Search for the cell housing the specified text and yield its (x, y) center coordinate. 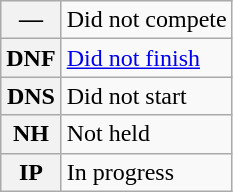
— (31, 20)
IP (31, 172)
Not held (146, 134)
NH (31, 134)
Did not compete (146, 20)
Did not finish (146, 58)
DNS (31, 96)
DNF (31, 58)
Did not start (146, 96)
In progress (146, 172)
